For the text-containing cell, return its midpoint in [X, Y] coordinate format. 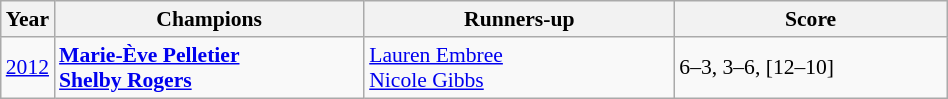
Year [28, 19]
Score [810, 19]
Runners-up [519, 19]
Marie-Ève Pelletier Shelby Rogers [209, 68]
6–3, 3–6, [12–10] [810, 68]
Champions [209, 19]
Lauren Embree Nicole Gibbs [519, 68]
2012 [28, 68]
